From the cell containing the given text, extract its center point as (x, y) coordinate. 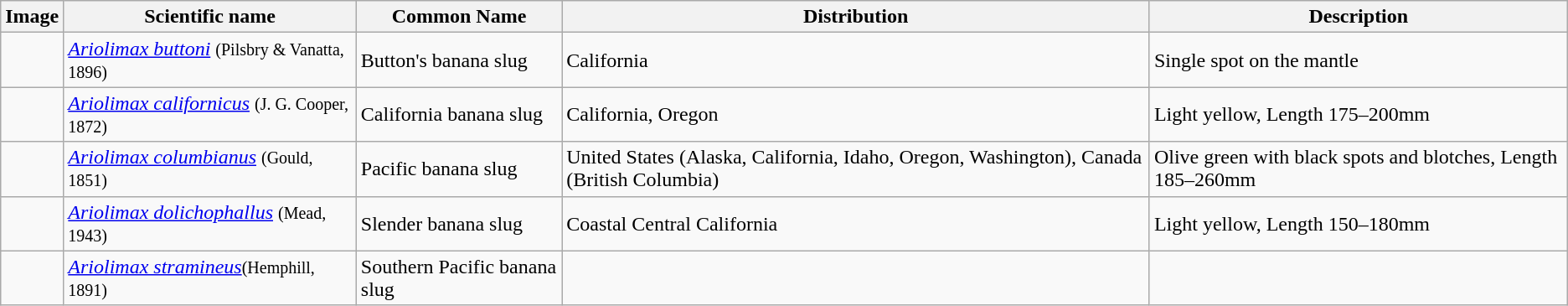
Button's banana slug (459, 60)
California banana slug (459, 114)
Pacific banana slug (459, 169)
Olive green with black spots and blotches, Length 185–260mm (1359, 169)
Light yellow, Length 150–180mm (1359, 223)
Ariolimax columbianus (Gould, 1851) (210, 169)
Common Name (459, 17)
Ariolimax stramineus(Hemphill, 1891) (210, 278)
Single spot on the mantle (1359, 60)
Light yellow, Length 175–200mm (1359, 114)
California (856, 60)
California, Oregon (856, 114)
Southern Pacific banana slug (459, 278)
Distribution (856, 17)
Description (1359, 17)
Ariolimax californicus (J. G. Cooper, 1872) (210, 114)
United States (Alaska, California, Idaho, Oregon, Washington), Canada (British Columbia) (856, 169)
Coastal Central California (856, 223)
Ariolimax buttoni (Pilsbry & Vanatta, 1896) (210, 60)
Image (32, 17)
Scientific name (210, 17)
Slender banana slug (459, 223)
Ariolimax dolichophallus (Mead, 1943) (210, 223)
